Capture the cell that displays the provided text and extract its (X, Y) central coordinate. 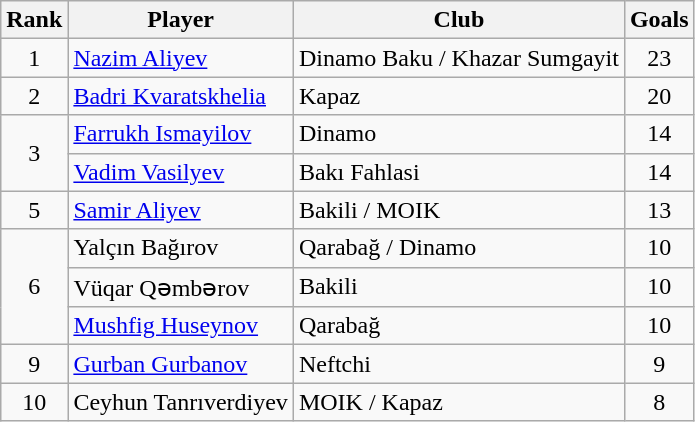
20 (659, 96)
Dinamo Baku / Khazar Sumgayit (458, 58)
Farrukh Ismayilov (181, 134)
Gurban Gurbanov (181, 364)
Qarabağ / Dinamo (458, 248)
Player (181, 20)
Yalçın Bağırov (181, 248)
Qarabağ (458, 326)
Bakili (458, 287)
2 (34, 96)
8 (659, 402)
Mushfig Huseynov (181, 326)
Dinamo (458, 134)
1 (34, 58)
Kapaz (458, 96)
Bakı Fahlasi (458, 172)
Club (458, 20)
23 (659, 58)
5 (34, 210)
Rank (34, 20)
Nazim Aliyev (181, 58)
Bakili / MOIK (458, 210)
13 (659, 210)
Neftchi (458, 364)
3 (34, 153)
Samir Aliyev (181, 210)
6 (34, 287)
Goals (659, 20)
Vadim Vasilyev (181, 172)
Ceyhun Tanrıverdiyev (181, 402)
MOIK / Kapaz (458, 402)
Badri Kvaratskhelia (181, 96)
Vüqar Qəmbərov (181, 287)
